Find where the given text appears and provide that cell's center as [X, Y] coordinate. 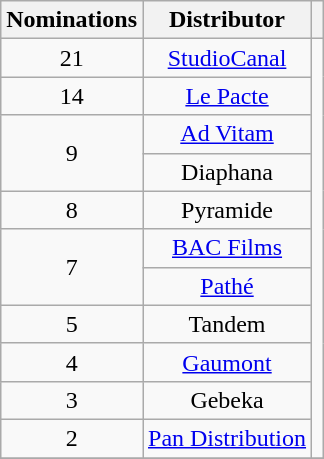
5 [72, 324]
Pathé [226, 286]
Diaphana [226, 172]
BAC Films [226, 248]
Gebeka [226, 400]
Pan Distribution [226, 438]
9 [72, 153]
Gaumont [226, 362]
21 [72, 58]
2 [72, 438]
8 [72, 210]
Distributor [226, 20]
Pyramide [226, 210]
Nominations [72, 20]
4 [72, 362]
StudioCanal [226, 58]
Le Pacte [226, 96]
Tandem [226, 324]
3 [72, 400]
Ad Vitam [226, 134]
14 [72, 96]
7 [72, 267]
